Output the (x, y) coordinate of the center of the cell containing the given text.  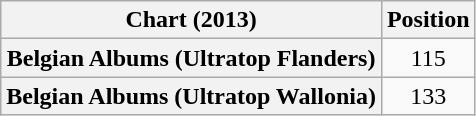
Belgian Albums (Ultratop Flanders) (192, 58)
Position (428, 20)
Chart (2013) (192, 20)
Belgian Albums (Ultratop Wallonia) (192, 96)
115 (428, 58)
133 (428, 96)
